Provide the [x, y] coordinate of the cell's center where the given text is located.  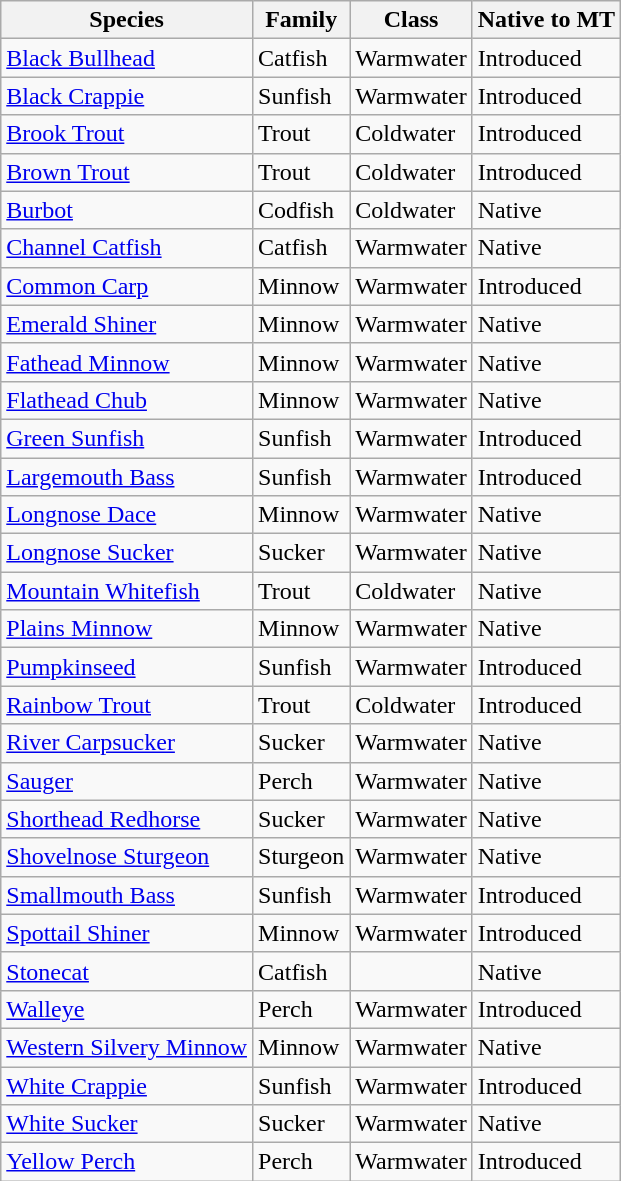
Black Crappie [127, 96]
Codfish [302, 210]
Western Silvery Minnow [127, 1047]
Species [127, 20]
Stonecat [127, 971]
Smallmouth Bass [127, 895]
Longnose Dace [127, 515]
Rainbow Trout [127, 705]
Channel Catfish [127, 248]
Brown Trout [127, 172]
Shorthead Redhorse [127, 819]
River Carpsucker [127, 743]
Walleye [127, 1009]
Native to MT [546, 20]
White Crappie [127, 1085]
Fathead Minnow [127, 362]
White Sucker [127, 1124]
Longnose Sucker [127, 553]
Green Sunfish [127, 438]
Class [411, 20]
Brook Trout [127, 134]
Mountain Whitefish [127, 591]
Black Bullhead [127, 58]
Pumpkinseed [127, 667]
Largemouth Bass [127, 477]
Emerald Shiner [127, 324]
Common Carp [127, 286]
Family [302, 20]
Sauger [127, 781]
Plains Minnow [127, 629]
Spottail Shiner [127, 933]
Sturgeon [302, 857]
Shovelnose Sturgeon [127, 857]
Yellow Perch [127, 1162]
Burbot [127, 210]
Flathead Chub [127, 400]
